Find where the given text appears and provide that cell's center as (X, Y) coordinate. 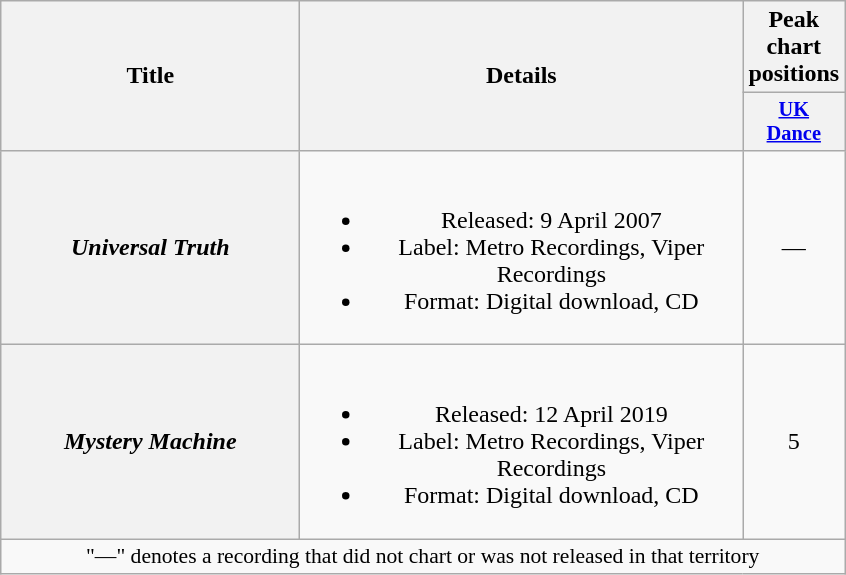
"—" denotes a recording that did not chart or was not released in that territory (423, 557)
Details (522, 76)
Mystery Machine (150, 442)
UKDance (794, 122)
Universal Truth (150, 247)
Title (150, 76)
Released: 12 April 2019Label: Metro Recordings, Viper RecordingsFormat: Digital download, CD (522, 442)
— (794, 247)
Released: 9 April 2007Label: Metro Recordings, Viper RecordingsFormat: Digital download, CD (522, 247)
5 (794, 442)
Peak chart positions (794, 47)
